Find where the given text appears and provide that cell's center as (X, Y) coordinate. 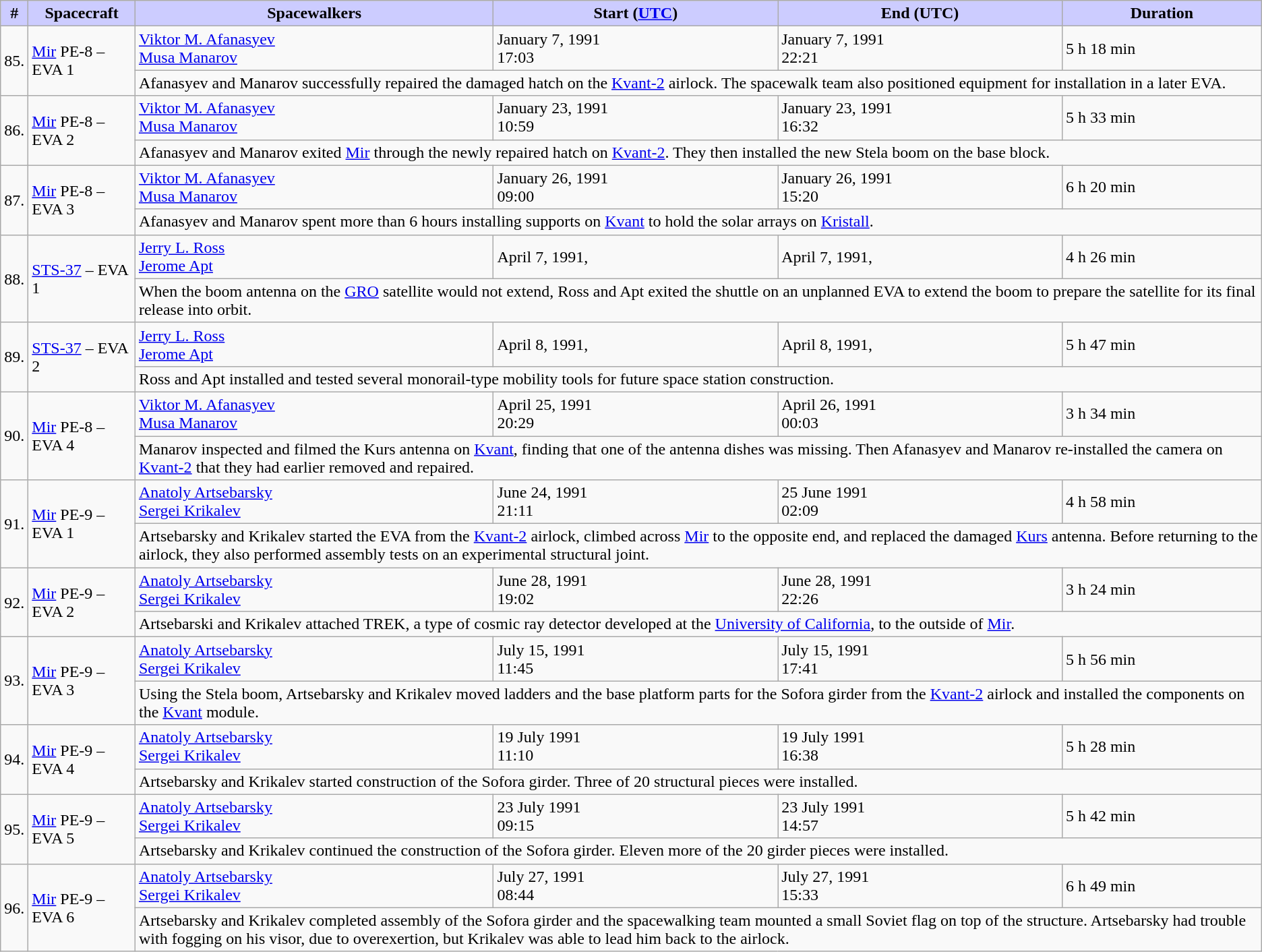
5 h 18 min (1162, 49)
July 27, 199115:33 (920, 886)
3 h 24 min (1162, 589)
Artsebarsky and Krikalev started construction of the Sofora girder. Three of 20 structural pieces were installed. (698, 781)
Duration (1162, 13)
85. (15, 61)
Ross and Apt installed and tested several monorail-type mobility tools for future space station construction. (698, 379)
January 26, 199115:20 (920, 187)
89. (15, 357)
5 h 42 min (1162, 816)
STS-37 – EVA 1 (82, 278)
6 h 49 min (1162, 886)
Mir PE-8 – EVA 3 (82, 200)
4 h 26 min (1162, 256)
June 24, 199121:11 (636, 502)
End (UTC) (920, 13)
July 27, 199108:44 (636, 886)
Artsebarski and Krikalev attached TREK, a type of cosmic ray detector developed at the University of California, to the outside of Mir. (698, 624)
January 23, 199110:59 (636, 117)
5 h 33 min (1162, 117)
STS-37 – EVA 2 (82, 357)
June 28, 199119:02 (636, 589)
Afanasyev and Manarov exited Mir through the newly repaired hatch on Kvant-2. They then installed the new Stela boom on the base block. (698, 152)
Mir PE-9 – EVA 4 (82, 759)
January 7, 199117:03 (636, 49)
Mir PE-8 – EVA 4 (82, 436)
Mir PE-9 – EVA 2 (82, 603)
4 h 58 min (1162, 502)
July 15, 199117:41 (920, 659)
April 26, 199100:03 (920, 414)
5 h 56 min (1162, 659)
88. (15, 278)
Mir PE-9 – EVA 3 (82, 681)
93. (15, 681)
July 15, 199111:45 (636, 659)
# (15, 13)
Afanasyev and Manarov spent more than 6 hours installing supports on Kvant to hold the solar arrays on Kristall. (698, 222)
Spacewalkers (314, 13)
June 28, 199122:26 (920, 589)
Mir PE-8 – EVA 2 (82, 131)
Start (UTC) (636, 13)
92. (15, 603)
87. (15, 200)
5 h 47 min (1162, 344)
19 July 199111:10 (636, 747)
23 July 199109:15 (636, 816)
January 26, 199109:00 (636, 187)
19 July 199116:38 (920, 747)
90. (15, 436)
91. (15, 524)
25 June 199102:09 (920, 502)
Spacecraft (82, 13)
6 h 20 min (1162, 187)
3 h 34 min (1162, 414)
Artsebarsky and Krikalev continued the construction of the Sofora girder. Eleven more of the 20 girder pieces were installed. (698, 851)
95. (15, 829)
86. (15, 131)
Mir PE-8 – EVA 1 (82, 61)
5 h 28 min (1162, 747)
Mir PE-9 – EVA 1 (82, 524)
Mir PE-9 – EVA 6 (82, 908)
94. (15, 759)
96. (15, 908)
April 25, 199120:29 (636, 414)
January 7, 199122:21 (920, 49)
Mir PE-9 – EVA 5 (82, 829)
January 23, 199116:32 (920, 117)
23 July 199114:57 (920, 816)
